Determine the (x, y) coordinate at the center of the cell enclosing the given text.  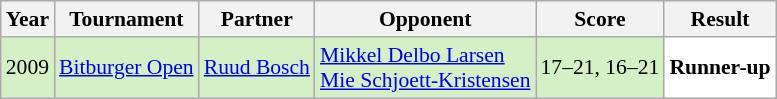
Year (28, 19)
Bitburger Open (126, 68)
Score (600, 19)
Mikkel Delbo Larsen Mie Schjoett-Kristensen (426, 68)
Ruud Bosch (257, 68)
2009 (28, 68)
Partner (257, 19)
Tournament (126, 19)
Result (720, 19)
Runner-up (720, 68)
17–21, 16–21 (600, 68)
Opponent (426, 19)
